Return [x, y] of the center of cell containing provided text 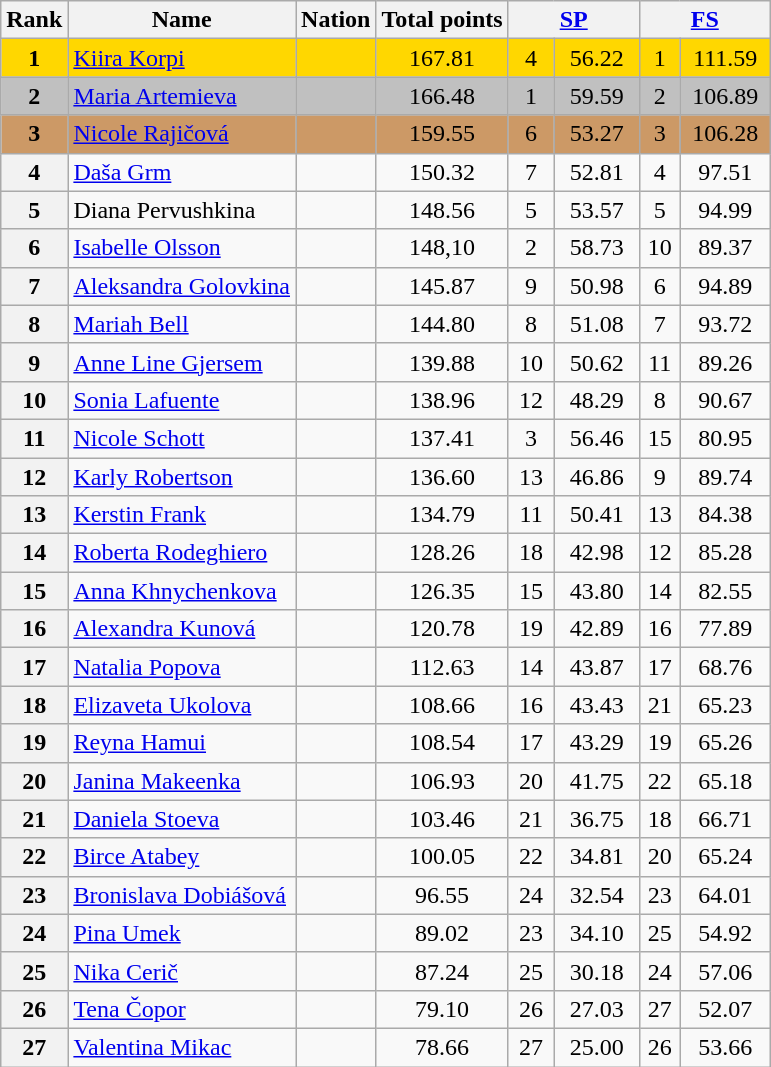
Kiira Korpi [182, 58]
41.75 [596, 781]
Bronislava Dobiášová [182, 895]
Nika Cerič [182, 971]
53.66 [725, 1047]
Nicole Schott [182, 438]
159.55 [442, 134]
50.62 [596, 362]
34.10 [596, 933]
52.07 [725, 1009]
106.93 [442, 781]
54.92 [725, 933]
57.06 [725, 971]
56.46 [596, 438]
Tena Čopor [182, 1009]
52.81 [596, 172]
30.18 [596, 971]
Anna Khnychenkova [182, 591]
166.48 [442, 96]
Pina Umek [182, 933]
Reyna Hamui [182, 743]
27.03 [596, 1009]
43.43 [596, 705]
87.24 [442, 971]
84.38 [725, 515]
66.71 [725, 819]
Valentina Mikac [182, 1047]
53.57 [596, 210]
Nicole Rajičová [182, 134]
89.02 [442, 933]
65.24 [725, 857]
36.75 [596, 819]
Natalia Popova [182, 667]
108.66 [442, 705]
94.99 [725, 210]
128.26 [442, 553]
Diana Pervushkina [182, 210]
68.76 [725, 667]
Janina Makeenka [182, 781]
56.22 [596, 58]
79.10 [442, 1009]
Name [182, 20]
Alexandra Kunová [182, 629]
Elizaveta Ukolova [182, 705]
Sonia Lafuente [182, 400]
Nation [336, 20]
43.29 [596, 743]
106.28 [725, 134]
65.23 [725, 705]
85.28 [725, 553]
32.54 [596, 895]
Kerstin Frank [182, 515]
65.26 [725, 743]
106.89 [725, 96]
100.05 [442, 857]
136.60 [442, 477]
65.18 [725, 781]
FS [704, 20]
96.55 [442, 895]
82.55 [725, 591]
Aleksandra Golovkina [182, 286]
126.35 [442, 591]
46.86 [596, 477]
111.59 [725, 58]
80.95 [725, 438]
78.66 [442, 1047]
93.72 [725, 324]
Total points [442, 20]
89.74 [725, 477]
97.51 [725, 172]
103.46 [442, 819]
43.80 [596, 591]
SP [574, 20]
50.98 [596, 286]
Rank [34, 20]
89.26 [725, 362]
167.81 [442, 58]
148,10 [442, 248]
150.32 [442, 172]
Mariah Bell [182, 324]
51.08 [596, 324]
Anne Line Gjersem [182, 362]
94.89 [725, 286]
138.96 [442, 400]
42.89 [596, 629]
145.87 [442, 286]
58.73 [596, 248]
Isabelle Olsson [182, 248]
64.01 [725, 895]
112.63 [442, 667]
148.56 [442, 210]
77.89 [725, 629]
48.29 [596, 400]
50.41 [596, 515]
Daniela Stoeva [182, 819]
144.80 [442, 324]
Maria Artemieva [182, 96]
89.37 [725, 248]
Daša Grm [182, 172]
134.79 [442, 515]
34.81 [596, 857]
137.41 [442, 438]
Karly Robertson [182, 477]
120.78 [442, 629]
59.59 [596, 96]
53.27 [596, 134]
90.67 [725, 400]
139.88 [442, 362]
25.00 [596, 1047]
Roberta Rodeghiero [182, 553]
Birce Atabey [182, 857]
43.87 [596, 667]
42.98 [596, 553]
108.54 [442, 743]
